Locate the cell with the specified text and output its [x, y] center coordinate. 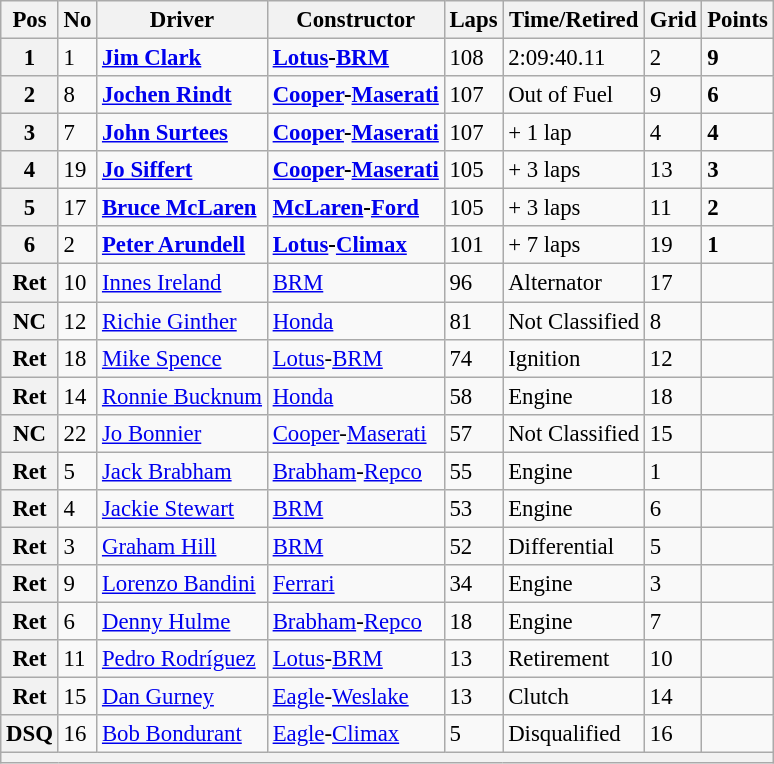
Constructor [356, 20]
Laps [474, 20]
Differential [574, 546]
Lorenzo Bandini [182, 584]
52 [474, 546]
Jim Clark [182, 58]
22 [77, 433]
John Surtees [182, 133]
Jackie Stewart [182, 509]
No [77, 20]
Dan Gurney [182, 697]
Bob Bondurant [182, 734]
96 [474, 283]
Ignition [574, 358]
Points [738, 20]
Pedro Rodríguez [182, 659]
Jo Bonnier [182, 433]
Clutch [574, 697]
Lotus-Climax [356, 245]
Jo Siffert [182, 170]
57 [474, 433]
Grid [672, 20]
Jack Brabham [182, 471]
Innes Ireland [182, 283]
Graham Hill [182, 546]
Denny Hulme [182, 621]
53 [474, 509]
Bruce McLaren [182, 208]
Ferrari [356, 584]
Jochen Rindt [182, 95]
Peter Arundell [182, 245]
101 [474, 245]
Eagle-Weslake [356, 697]
Retirement [574, 659]
Alternator [574, 283]
DSQ [30, 734]
81 [474, 321]
Pos [30, 20]
Driver [182, 20]
Disqualified [574, 734]
Out of Fuel [574, 95]
+ 7 laps [574, 245]
Time/Retired [574, 20]
McLaren-Ford [356, 208]
Ronnie Bucknum [182, 396]
+ 1 lap [574, 133]
58 [474, 396]
34 [474, 584]
108 [474, 58]
2:09:40.11 [574, 58]
Eagle-Climax [356, 734]
55 [474, 471]
Richie Ginther [182, 321]
Mike Spence [182, 358]
74 [474, 358]
